Locate the cell with the specified text and output its (X, Y) center coordinate. 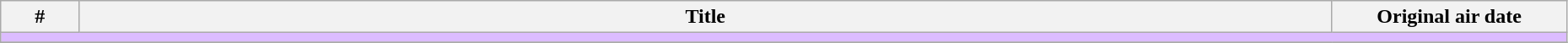
Original air date (1449, 17)
Title (705, 17)
# (40, 17)
